For the text-containing cell, return its midpoint in [x, y] coordinate format. 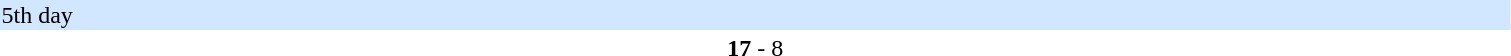
5th day [756, 15]
